Output the [X, Y] coordinate of the center of the cell containing the given text.  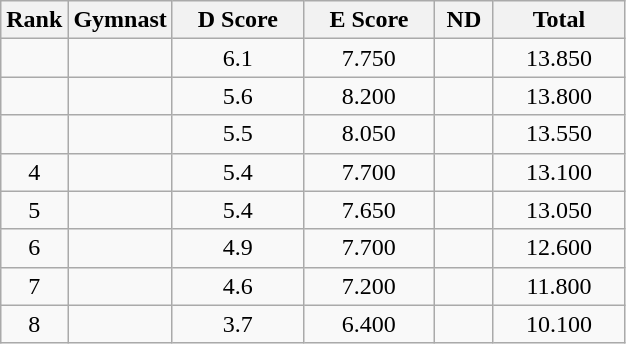
5.6 [238, 96]
7 [34, 286]
Rank [34, 20]
Total [558, 20]
D Score [238, 20]
13.850 [558, 58]
Gymnast [120, 20]
4.9 [238, 248]
8 [34, 324]
6 [34, 248]
7.650 [368, 210]
13.800 [558, 96]
11.800 [558, 286]
7.200 [368, 286]
13.550 [558, 134]
8.200 [368, 96]
12.600 [558, 248]
10.100 [558, 324]
3.7 [238, 324]
13.100 [558, 172]
6.1 [238, 58]
5 [34, 210]
E Score [368, 20]
7.750 [368, 58]
5.5 [238, 134]
ND [464, 20]
8.050 [368, 134]
13.050 [558, 210]
6.400 [368, 324]
4.6 [238, 286]
4 [34, 172]
